Extract the [x, y] coordinate from the center of the cell holding the provided text.  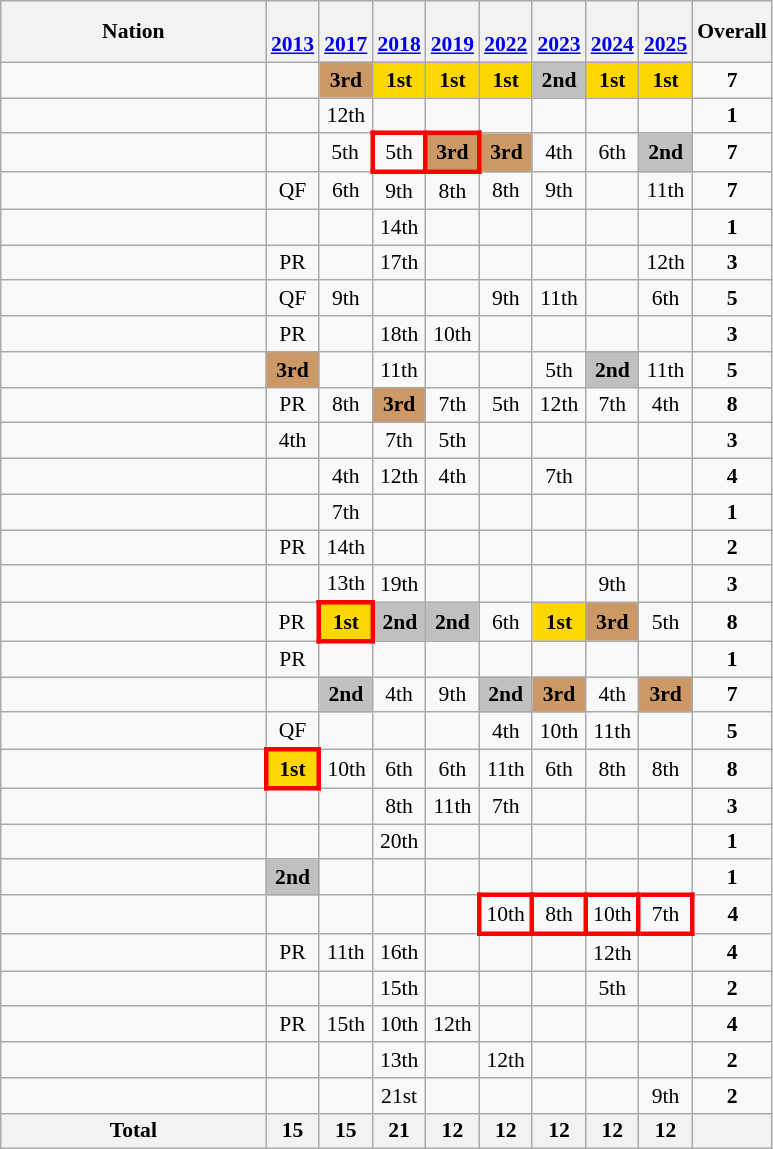
Nation [134, 32]
16th [398, 952]
2023 [558, 32]
19th [398, 584]
21st [398, 1096]
2017 [346, 32]
2013 [292, 32]
2018 [398, 32]
2022 [506, 32]
2019 [452, 32]
2024 [612, 32]
18th [398, 334]
20th [398, 842]
17th [398, 263]
2025 [666, 32]
21 [398, 1131]
Total [134, 1131]
Overall [732, 32]
